Provide the (X, Y) coordinate of the cell's center where the given text is located.  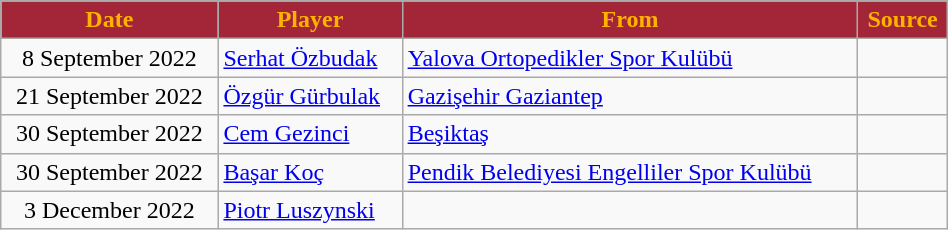
Source (902, 20)
8 September 2022 (110, 58)
21 September 2022 (110, 96)
Date (110, 20)
Başar Koç (310, 172)
Özgür Gürbulak (310, 96)
3 December 2022 (110, 210)
Pendik Belediyesi Engelliler Spor Kulübü (630, 172)
Gazişehir Gaziantep (630, 96)
Piotr Luszynski (310, 210)
From (630, 20)
Yalova Ortopedikler Spor Kulübü (630, 58)
Beşiktaş (630, 134)
Cem Gezinci (310, 134)
Player (310, 20)
Serhat Özbudak (310, 58)
